Capture the cell that displays the provided text and extract its [X, Y] central coordinate. 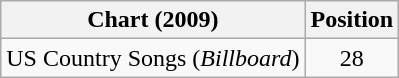
Position [352, 20]
Chart (2009) [153, 20]
28 [352, 58]
US Country Songs (Billboard) [153, 58]
